Locate the cell with the specified text and output its (x, y) center coordinate. 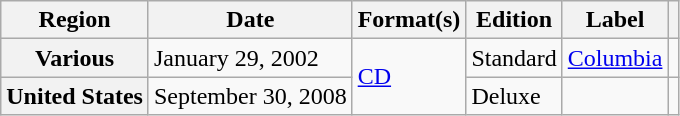
September 30, 2008 (250, 96)
Standard (514, 58)
Deluxe (514, 96)
Various (75, 58)
United States (75, 96)
Label (615, 20)
Region (75, 20)
CD (409, 77)
Format(s) (409, 20)
Date (250, 20)
January 29, 2002 (250, 58)
Edition (514, 20)
Columbia (615, 58)
